Determine the [X, Y] coordinate at the center of the cell enclosing the given text.  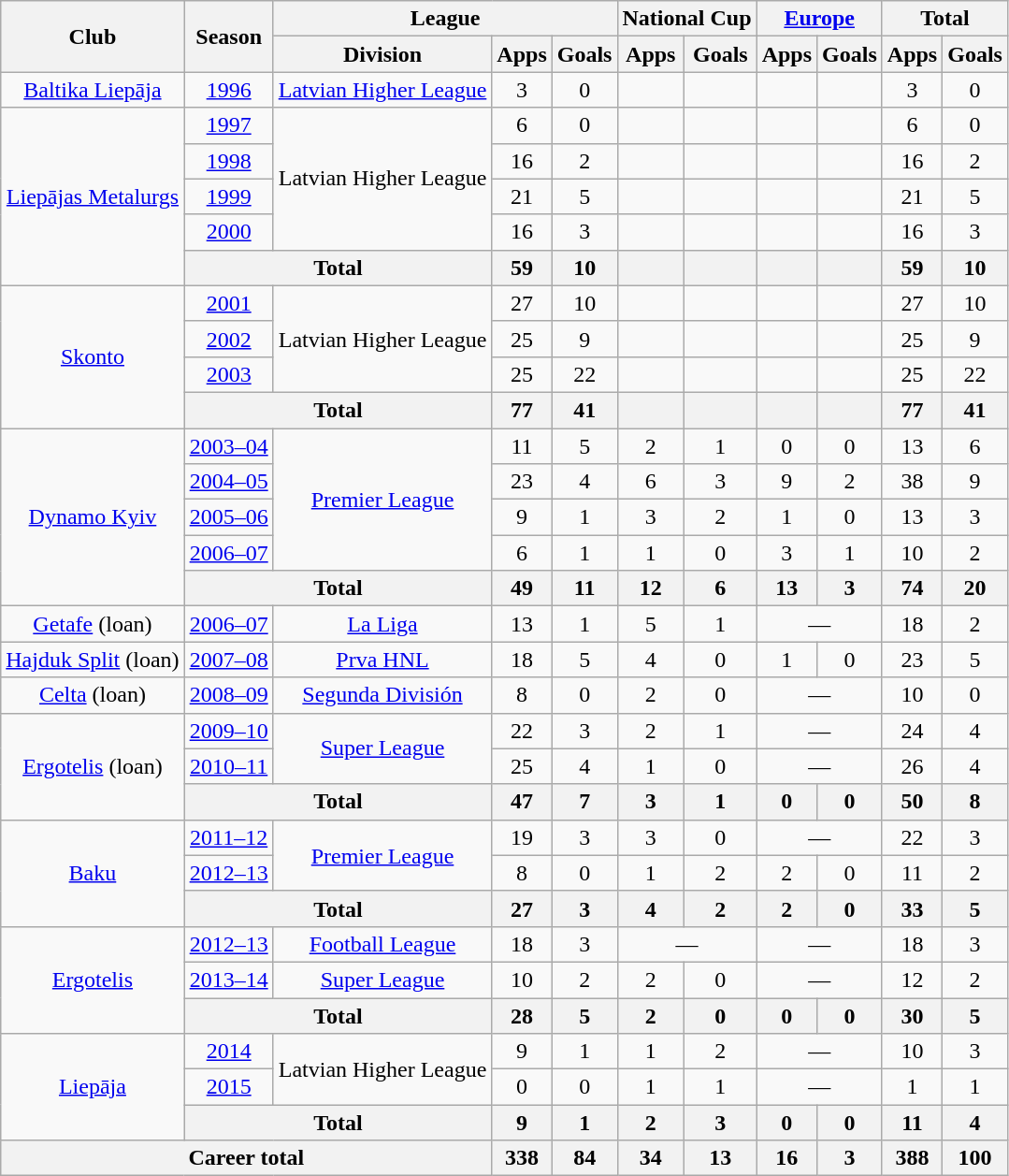
84 [584, 1158]
50 [912, 802]
Club [93, 36]
1997 [228, 125]
Liepāja [93, 1087]
Europe [819, 19]
20 [975, 588]
Football League [382, 944]
100 [975, 1158]
19 [522, 837]
Dynamo Kyiv [93, 517]
49 [522, 588]
2000 [228, 232]
338 [522, 1158]
2002 [228, 339]
1998 [228, 161]
National Cup [686, 19]
2014 [228, 1052]
2010–11 [228, 766]
Baltika Liepāja [93, 90]
2008–09 [228, 695]
2005–06 [228, 517]
Season [228, 36]
League [445, 19]
2004–05 [228, 482]
Division [382, 54]
30 [912, 1015]
Ergotelis [93, 980]
Celta (loan) [93, 695]
Baku [93, 873]
34 [651, 1158]
Getafe (loan) [93, 624]
Liepājas Metalurgs [93, 196]
38 [912, 482]
47 [522, 802]
388 [912, 1158]
Hajduk Split (loan) [93, 660]
2011–12 [228, 837]
24 [912, 731]
26 [912, 766]
La Liga [382, 624]
28 [522, 1015]
1996 [228, 90]
74 [912, 588]
2009–10 [228, 731]
Skonto [93, 356]
7 [584, 802]
2001 [228, 303]
Prva HNL [382, 660]
2003 [228, 374]
Segunda División [382, 695]
Ergotelis (loan) [93, 766]
Career total [247, 1158]
33 [912, 908]
2003–04 [228, 446]
2015 [228, 1087]
2013–14 [228, 980]
2007–08 [228, 660]
1999 [228, 196]
